Output the [X, Y] coordinate of the center of the cell containing the given text.  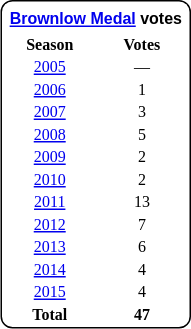
2006 [50, 90]
7 [142, 224]
47 [142, 314]
6 [142, 247]
13 [142, 202]
— [142, 67]
3 [142, 112]
2005 [50, 67]
2009 [50, 157]
1 [142, 90]
2007 [50, 112]
2010 [50, 180]
Brownlow Medal votes [96, 18]
2014 [50, 270]
5 [142, 134]
2013 [50, 247]
Season [50, 44]
2011 [50, 202]
2015 [50, 292]
Votes [142, 44]
2008 [50, 134]
Total [50, 314]
2012 [50, 224]
